Determine the (x, y) coordinate at the center of the cell enclosing the given text.  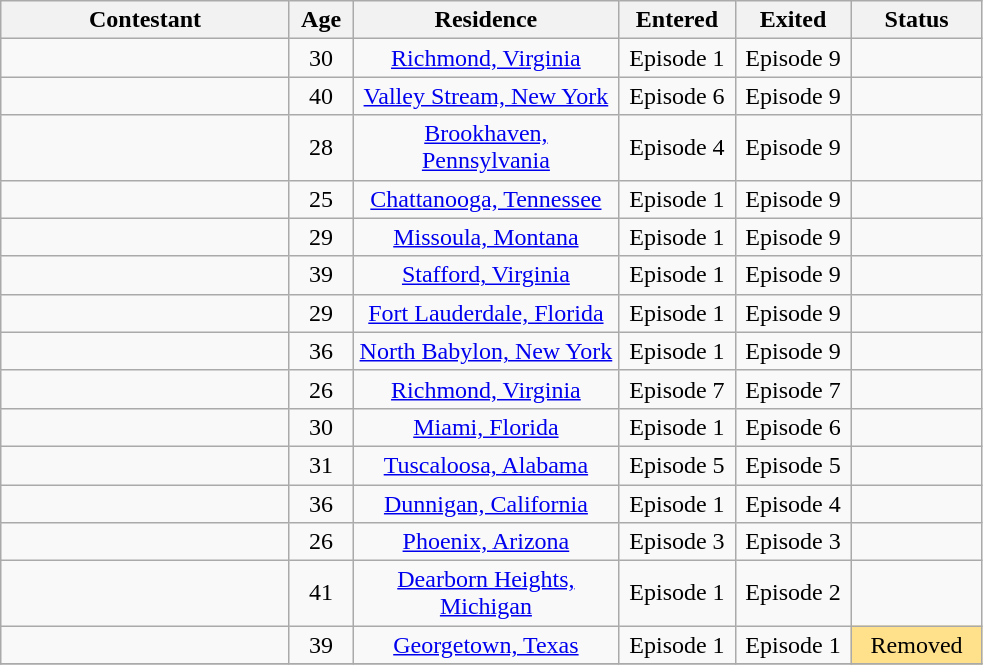
Episode 2 (793, 594)
Stafford, Virginia (486, 275)
31 (321, 465)
Contestant (146, 20)
Tuscaloosa, Alabama (486, 465)
Entered (677, 20)
Dunnigan, California (486, 503)
Valley Stream, New York (486, 96)
Brookhaven, Pennsylvania (486, 148)
Chattanooga, Tennessee (486, 199)
Removed (916, 645)
Fort Lauderdale, Florida (486, 313)
Age (321, 20)
28 (321, 148)
25 (321, 199)
Georgetown, Texas (486, 645)
Missoula, Montana (486, 237)
Miami, Florida (486, 427)
41 (321, 594)
40 (321, 96)
Status (916, 20)
Dearborn Heights, Michigan (486, 594)
North Babylon, New York (486, 351)
Phoenix, Arizona (486, 542)
Exited (793, 20)
Residence (486, 20)
